Determine the (x, y) coordinate at the center of the cell enclosing the given text.  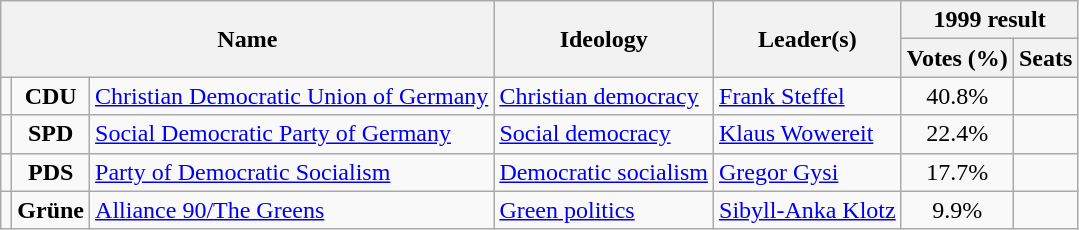
Grüne (51, 210)
CDU (51, 96)
Frank Steffel (808, 96)
Name (248, 39)
PDS (51, 172)
Votes (%) (957, 58)
Seats (1045, 58)
Klaus Wowereit (808, 134)
40.8% (957, 96)
22.4% (957, 134)
SPD (51, 134)
17.7% (957, 172)
Party of Democratic Socialism (292, 172)
Democratic socialism (604, 172)
Green politics (604, 210)
Christian democracy (604, 96)
Ideology (604, 39)
Social democracy (604, 134)
Christian Democratic Union of Germany (292, 96)
Alliance 90/The Greens (292, 210)
Gregor Gysi (808, 172)
Leader(s) (808, 39)
Sibyll-Anka Klotz (808, 210)
Social Democratic Party of Germany (292, 134)
9.9% (957, 210)
1999 result (990, 20)
